Locate the cell with the specified text and output its [x, y] center coordinate. 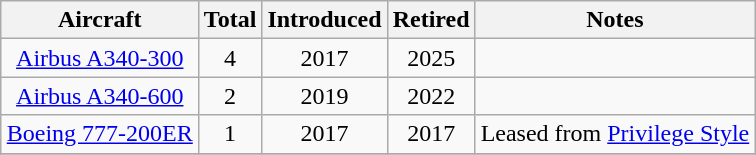
1 [230, 134]
2 [230, 96]
Total [230, 20]
Airbus A340-300 [100, 58]
Notes [615, 20]
2019 [324, 96]
Airbus A340-600 [100, 96]
Leased from Privilege Style [615, 134]
4 [230, 58]
Boeing 777-200ER [100, 134]
Retired [431, 20]
2022 [431, 96]
2025 [431, 58]
Aircraft [100, 20]
Introduced [324, 20]
